From the cell containing the given text, extract its center point as (X, Y) coordinate. 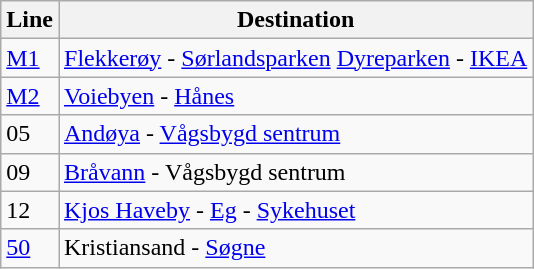
Kristiansand - Søgne (295, 248)
M2 (30, 96)
05 (30, 134)
Line (30, 20)
09 (30, 172)
Bråvann - Vågsbygd sentrum (295, 172)
Voiebyen - Hånes (295, 96)
50 (30, 248)
Kjos Haveby - Eg - Sykehuset (295, 210)
12 (30, 210)
Andøya - Vågsbygd sentrum (295, 134)
Flekkerøy - Sørlandsparken Dyreparken - IKEA (295, 58)
M1 (30, 58)
Destination (295, 20)
